Provide the [X, Y] coordinate of the cell's center where the given text is located.  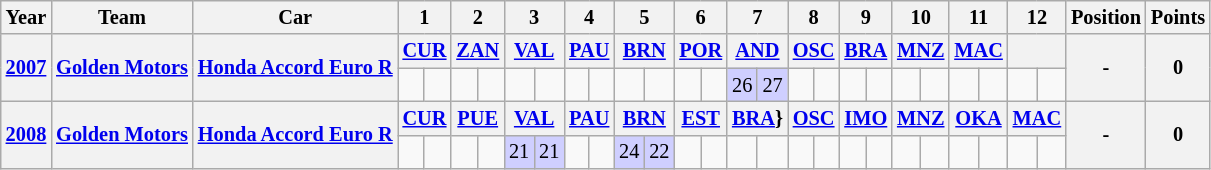
1 [425, 17]
10 [920, 17]
OKA [978, 118]
PUE [478, 118]
AND [758, 51]
11 [978, 17]
BRA} [758, 118]
12 [1037, 17]
BRA [866, 51]
7 [758, 17]
Car [296, 17]
9 [866, 17]
POR [700, 51]
8 [814, 17]
4 [589, 17]
6 [700, 17]
2 [478, 17]
Year [26, 17]
ZAN [478, 51]
Team [122, 17]
27 [772, 85]
22 [659, 152]
3 [534, 17]
26 [742, 85]
2007 [26, 68]
24 [629, 152]
Points [1178, 17]
IMO [866, 118]
2008 [26, 134]
EST [700, 118]
5 [644, 17]
Position [1106, 17]
